Search for the cell housing the specified text and yield its [X, Y] center coordinate. 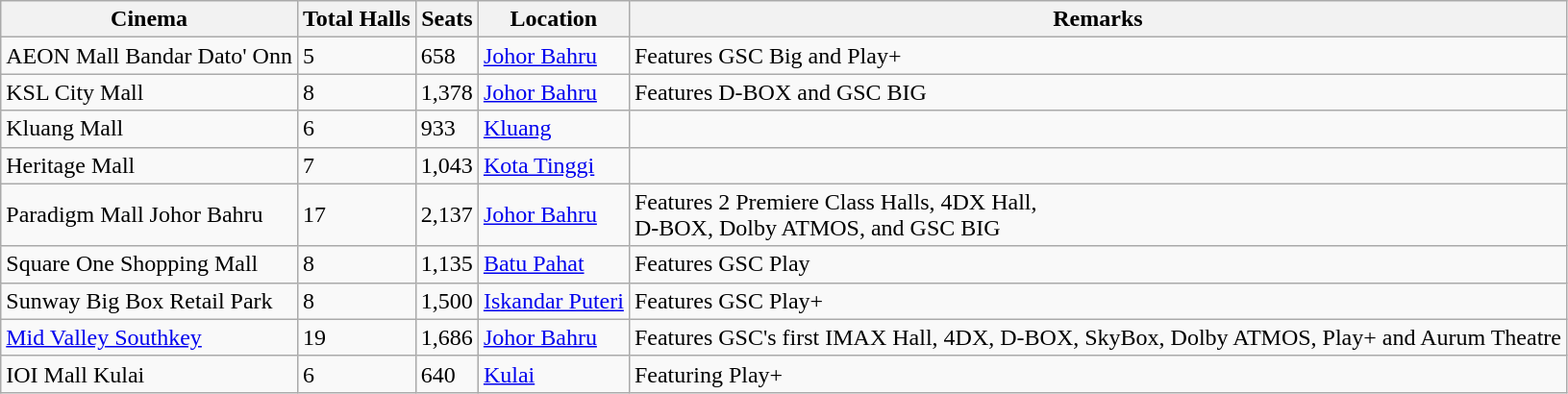
19 [356, 337]
2,137 [446, 215]
Paradigm Mall Johor Bahru [150, 215]
Features GSC Play+ [1098, 301]
1,043 [446, 165]
IOI Mall Kulai [150, 374]
5 [356, 56]
Features GSC Big and Play+ [1098, 56]
17 [356, 215]
Remarks [1098, 19]
1,135 [446, 264]
Mid Valley Southkey [150, 337]
Featuring Play+ [1098, 374]
Seats [446, 19]
658 [446, 56]
Features GSC's first IMAX Hall, 4DX, D-BOX, SkyBox, Dolby ATMOS, Play+ and Aurum Theatre [1098, 337]
1,686 [446, 337]
Kluang Mall [150, 129]
Features GSC Play [1098, 264]
Square One Shopping Mall [150, 264]
640 [446, 374]
KSL City Mall [150, 92]
7 [356, 165]
Features 2 Premiere Class Halls, 4DX Hall,D-BOX, Dolby ATMOS, and GSC BIG [1098, 215]
Cinema [150, 19]
Kluang [554, 129]
Total Halls [356, 19]
Features D-BOX and GSC BIG [1098, 92]
Location [554, 19]
933 [446, 129]
1,500 [446, 301]
AEON Mall Bandar Dato' Onn [150, 56]
Kulai [554, 374]
Batu Pahat [554, 264]
Sunway Big Box Retail Park [150, 301]
Kota Tinggi [554, 165]
1,378 [446, 92]
Iskandar Puteri [554, 301]
Heritage Mall [150, 165]
